Capture the cell that displays the provided text and extract its (X, Y) central coordinate. 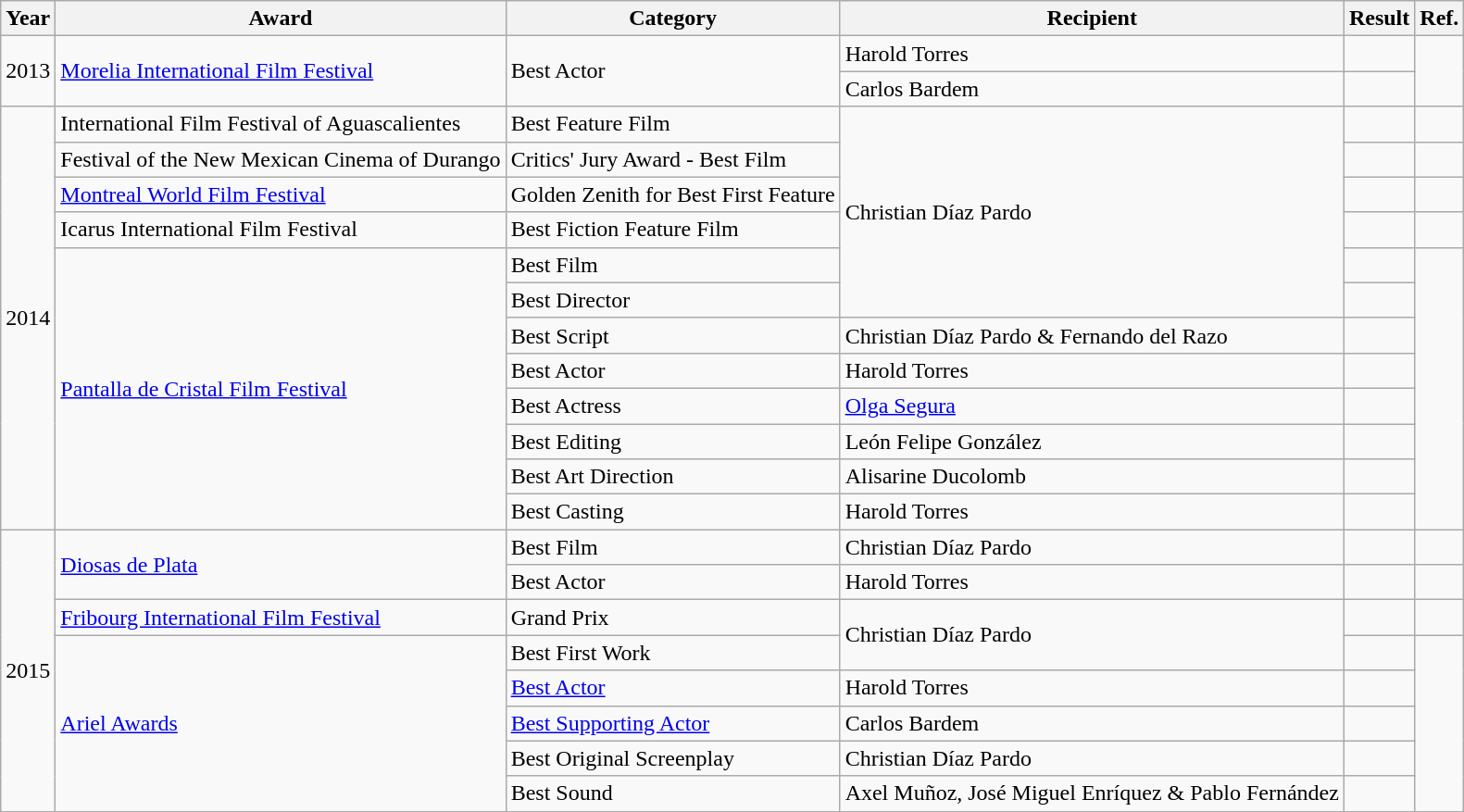
Ariel Awards (281, 723)
Best Casting (672, 512)
Recipient (1092, 19)
Award (281, 19)
2013 (28, 71)
Best Actress (672, 406)
Best Art Direction (672, 477)
Critics' Jury Award - Best Film (672, 159)
International Film Festival of Aguascalientes (281, 124)
2015 (28, 670)
Best First Work (672, 653)
Best Original Screenplay (672, 758)
León Felipe González (1092, 442)
Axel Muñoz, José Miguel Enríquez & Pablo Fernández (1092, 793)
Christian Díaz Pardo & Fernando del Razo (1092, 335)
Category (672, 19)
2014 (28, 319)
Best Supporting Actor (672, 723)
Best Script (672, 335)
Best Fiction Feature Film (672, 230)
Fribourg International Film Festival (281, 618)
Ref. (1439, 19)
Best Sound (672, 793)
Best Editing (672, 442)
Best Director (672, 300)
Diosas de Plata (281, 565)
Grand Prix (672, 618)
Year (28, 19)
Pantalla de Cristal Film Festival (281, 388)
Best Feature Film (672, 124)
Festival of the New Mexican Cinema of Durango (281, 159)
Montreal World Film Festival (281, 194)
Alisarine Ducolomb (1092, 477)
Olga Segura (1092, 406)
Result (1379, 19)
Golden Zenith for Best First Feature (672, 194)
Morelia International Film Festival (281, 71)
Icarus International Film Festival (281, 230)
